Provide the (X, Y) coordinate of the cell's center where the given text is located.  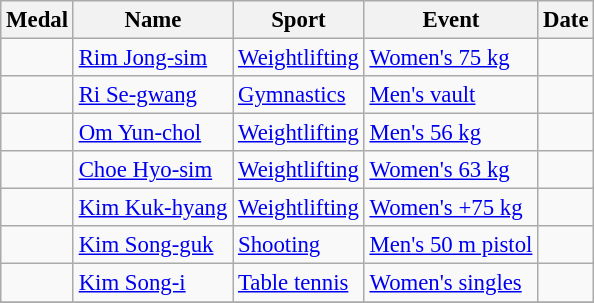
Women's singles (451, 283)
Date (566, 20)
Sport (299, 20)
Kim Song-guk (152, 245)
Medal (38, 20)
Ri Se-gwang (152, 95)
Women's 63 kg (451, 170)
Shooting (299, 245)
Name (152, 20)
Table tennis (299, 283)
Event (451, 20)
Women's +75 kg (451, 208)
Men's 50 m pistol (451, 245)
Rim Jong-sim (152, 58)
Kim Kuk-hyang (152, 208)
Men's 56 kg (451, 133)
Kim Song-i (152, 283)
Women's 75 kg (451, 58)
Gymnastics (299, 95)
Om Yun-chol (152, 133)
Men's vault (451, 95)
Choe Hyo-sim (152, 170)
